Scan for the cell matching the given text and deliver its [x, y] coordinate at center. 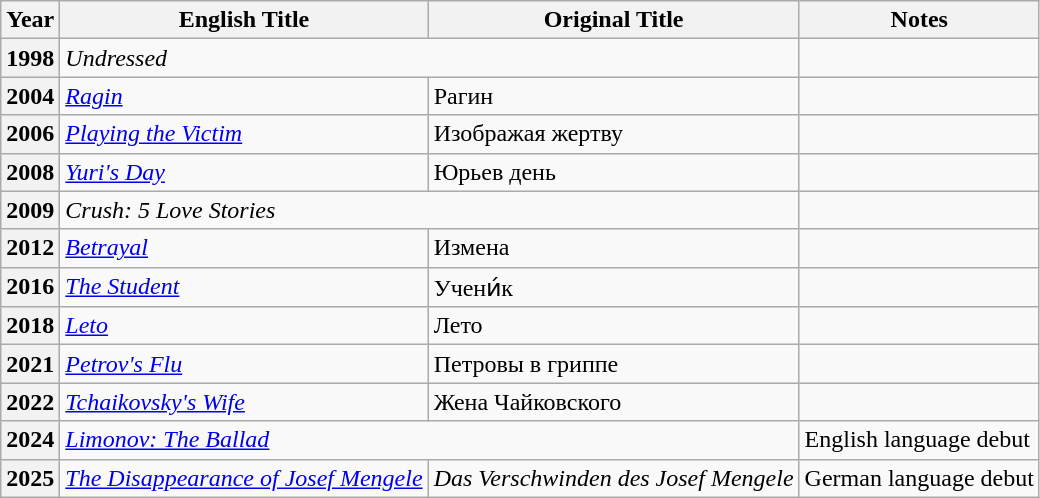
2021 [30, 364]
Betrayal [244, 248]
Das Verschwinden des Josef Mengele [614, 478]
Original Title [614, 20]
2009 [30, 210]
Limonov: The Ballad [430, 440]
2022 [30, 402]
The Disappearance of Josef Mengele [244, 478]
Юрьев день [614, 172]
2006 [30, 134]
Year [30, 20]
2012 [30, 248]
2024 [30, 440]
Petrov's Flu [244, 364]
Измена [614, 248]
Leto [244, 326]
Изображая жертву [614, 134]
English language debut [919, 440]
2008 [30, 172]
2004 [30, 96]
German language debut [919, 478]
Tchaikovsky's Wife [244, 402]
Лето [614, 326]
Рагин [614, 96]
The Student [244, 287]
English Title [244, 20]
Yuri's Day [244, 172]
2016 [30, 287]
2025 [30, 478]
Playing the Victim [244, 134]
Notes [919, 20]
Учени́к [614, 287]
Undressed [430, 58]
Петровы в гриппе [614, 364]
Ragin [244, 96]
Crush: 5 Love Stories [430, 210]
1998 [30, 58]
2018 [30, 326]
Жена Чайковского [614, 402]
